Capture the cell that displays the provided text and extract its [x, y] central coordinate. 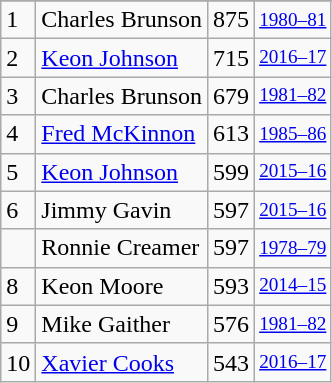
Mike Gaither [122, 324]
875 [232, 20]
593 [232, 286]
Jimmy Gavin [122, 210]
1985–86 [293, 134]
Xavier Cooks [122, 362]
5 [18, 172]
613 [232, 134]
3 [18, 96]
Keon Moore [122, 286]
10 [18, 362]
599 [232, 172]
Fred McKinnon [122, 134]
1980–81 [293, 20]
9 [18, 324]
715 [232, 58]
Ronnie Creamer [122, 248]
2 [18, 58]
8 [18, 286]
543 [232, 362]
576 [232, 324]
1978–79 [293, 248]
2014–15 [293, 286]
4 [18, 134]
6 [18, 210]
1 [18, 20]
679 [232, 96]
